Locate the cell with the specified text and output its [X, Y] center coordinate. 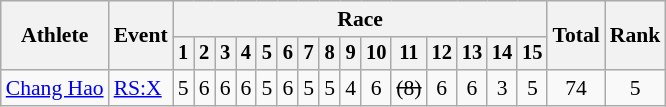
Athlete [55, 36]
Rank [636, 36]
Chang Hao [55, 88]
10 [376, 54]
1 [184, 54]
Race [360, 19]
13 [472, 54]
8 [330, 54]
14 [502, 54]
11 [408, 54]
(8) [408, 88]
9 [350, 54]
74 [576, 88]
12 [442, 54]
Total [576, 36]
Event [141, 36]
7 [308, 54]
RS:X [141, 88]
2 [204, 54]
15 [532, 54]
